Pinpoint the cell where the given text exists, returning its (x, y) midpoint coordinate. 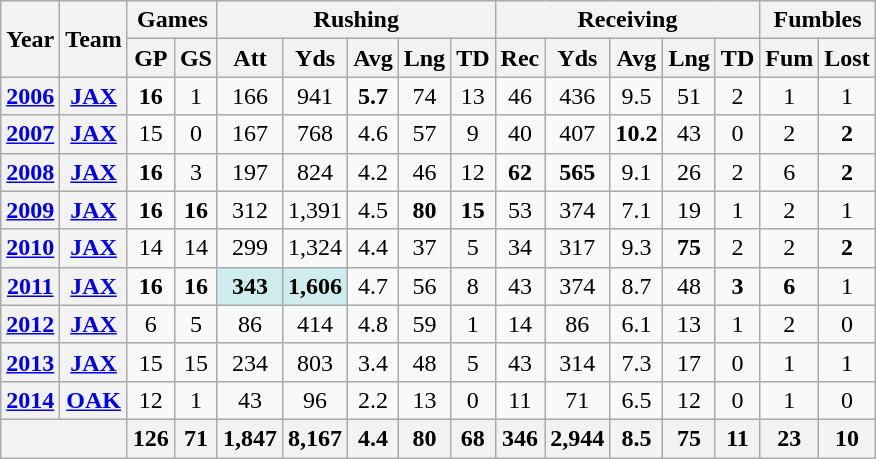
8.5 (636, 438)
2010 (30, 248)
10.2 (636, 134)
197 (250, 172)
Lost (847, 58)
803 (316, 362)
Att (250, 58)
56 (424, 286)
Rec (520, 58)
62 (520, 172)
2013 (30, 362)
40 (520, 134)
5.7 (374, 96)
1,324 (316, 248)
4.6 (374, 134)
Fumbles (818, 20)
343 (250, 286)
126 (150, 438)
2012 (30, 324)
7.1 (636, 210)
9 (473, 134)
6.5 (636, 400)
Fum (790, 58)
9.5 (636, 96)
4.2 (374, 172)
9.1 (636, 172)
2008 (30, 172)
941 (316, 96)
7.3 (636, 362)
2006 (30, 96)
2009 (30, 210)
2007 (30, 134)
167 (250, 134)
2014 (30, 400)
Year (30, 39)
299 (250, 248)
6.1 (636, 324)
312 (250, 210)
1,606 (316, 286)
4.8 (374, 324)
9.3 (636, 248)
565 (578, 172)
19 (689, 210)
53 (520, 210)
346 (520, 438)
1,847 (250, 438)
407 (578, 134)
34 (520, 248)
2.2 (374, 400)
3.4 (374, 362)
96 (316, 400)
23 (790, 438)
8,167 (316, 438)
Receiving (628, 20)
414 (316, 324)
317 (578, 248)
OAK (94, 400)
74 (424, 96)
314 (578, 362)
166 (250, 96)
51 (689, 96)
436 (578, 96)
68 (473, 438)
234 (250, 362)
2,944 (578, 438)
Team (94, 39)
Games (172, 20)
Rushing (356, 20)
2011 (30, 286)
768 (316, 134)
17 (689, 362)
4.5 (374, 210)
824 (316, 172)
GS (196, 58)
GP (150, 58)
4.7 (374, 286)
59 (424, 324)
1,391 (316, 210)
37 (424, 248)
57 (424, 134)
8.7 (636, 286)
26 (689, 172)
10 (847, 438)
8 (473, 286)
